Determine the (X, Y) coordinate at the center of the cell enclosing the given text.  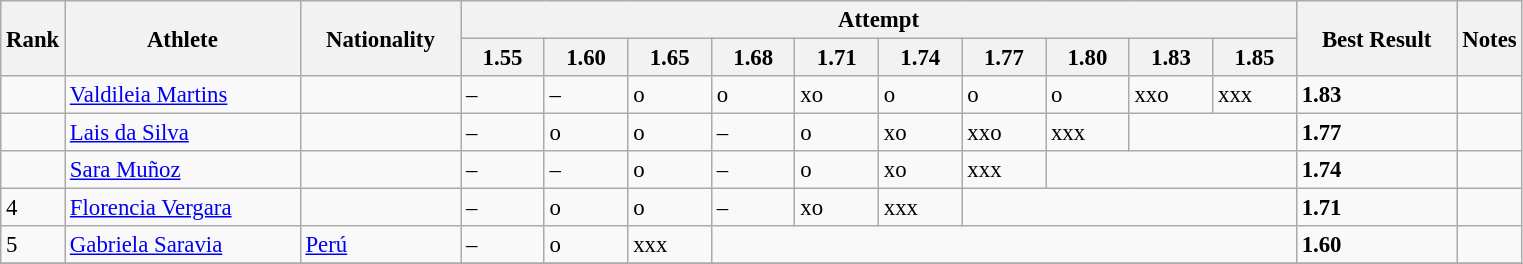
Notes (1490, 38)
1.68 (753, 58)
Best Result (1376, 38)
Gabriela Saravia (183, 245)
Rank (33, 38)
5 (33, 245)
1.55 (503, 58)
Sara Muñoz (183, 170)
Nationality (380, 38)
4 (33, 208)
Florencia Vergara (183, 208)
Perú (380, 245)
Athlete (183, 38)
Lais da Silva (183, 133)
Attempt (879, 20)
1.65 (670, 58)
Valdileia Martins (183, 95)
1.80 (1088, 58)
1.85 (1255, 58)
